Locate the cell with the specified text and output its [x, y] center coordinate. 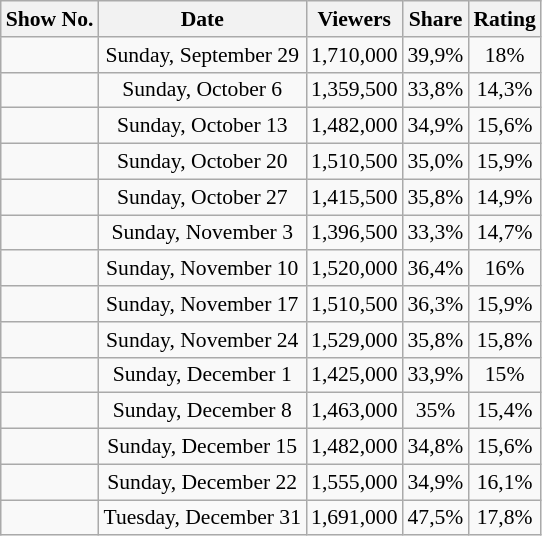
Sunday, November 17 [202, 304]
Date [202, 19]
47,5% [435, 518]
Sunday, December 15 [202, 447]
35,0% [435, 162]
18% [504, 55]
36,4% [435, 269]
Rating [504, 19]
Share [435, 19]
Sunday, October 20 [202, 162]
1,520,000 [354, 269]
Sunday, November 10 [202, 269]
1,425,000 [354, 375]
1,529,000 [354, 340]
14,3% [504, 90]
1,415,500 [354, 197]
Sunday, November 24 [202, 340]
16% [504, 269]
Sunday, October 27 [202, 197]
33,9% [435, 375]
Show No. [50, 19]
1,463,000 [354, 411]
14,9% [504, 197]
14,7% [504, 233]
33,3% [435, 233]
15,8% [504, 340]
33,8% [435, 90]
15,4% [504, 411]
39,9% [435, 55]
1,359,500 [354, 90]
Sunday, December 8 [202, 411]
1,396,500 [354, 233]
1,555,000 [354, 482]
35% [435, 411]
Viewers [354, 19]
36,3% [435, 304]
Sunday, October 13 [202, 126]
16,1% [504, 482]
15% [504, 375]
Sunday, December 1 [202, 375]
Tuesday, December 31 [202, 518]
Sunday, November 3 [202, 233]
1,710,000 [354, 55]
Sunday, September 29 [202, 55]
17,8% [504, 518]
Sunday, December 22 [202, 482]
Sunday, October 6 [202, 90]
1,691,000 [354, 518]
34,8% [435, 447]
